Identify which cell holds the provided text, then report its (x, y) central coordinate. 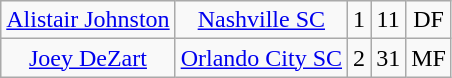
Nashville SC (261, 20)
31 (388, 58)
11 (388, 20)
1 (360, 20)
Alistair Johnston (88, 20)
Orlando City SC (261, 58)
MF (429, 58)
Joey DeZart (88, 58)
2 (360, 58)
DF (429, 20)
